Capture the cell that displays the provided text and extract its (x, y) central coordinate. 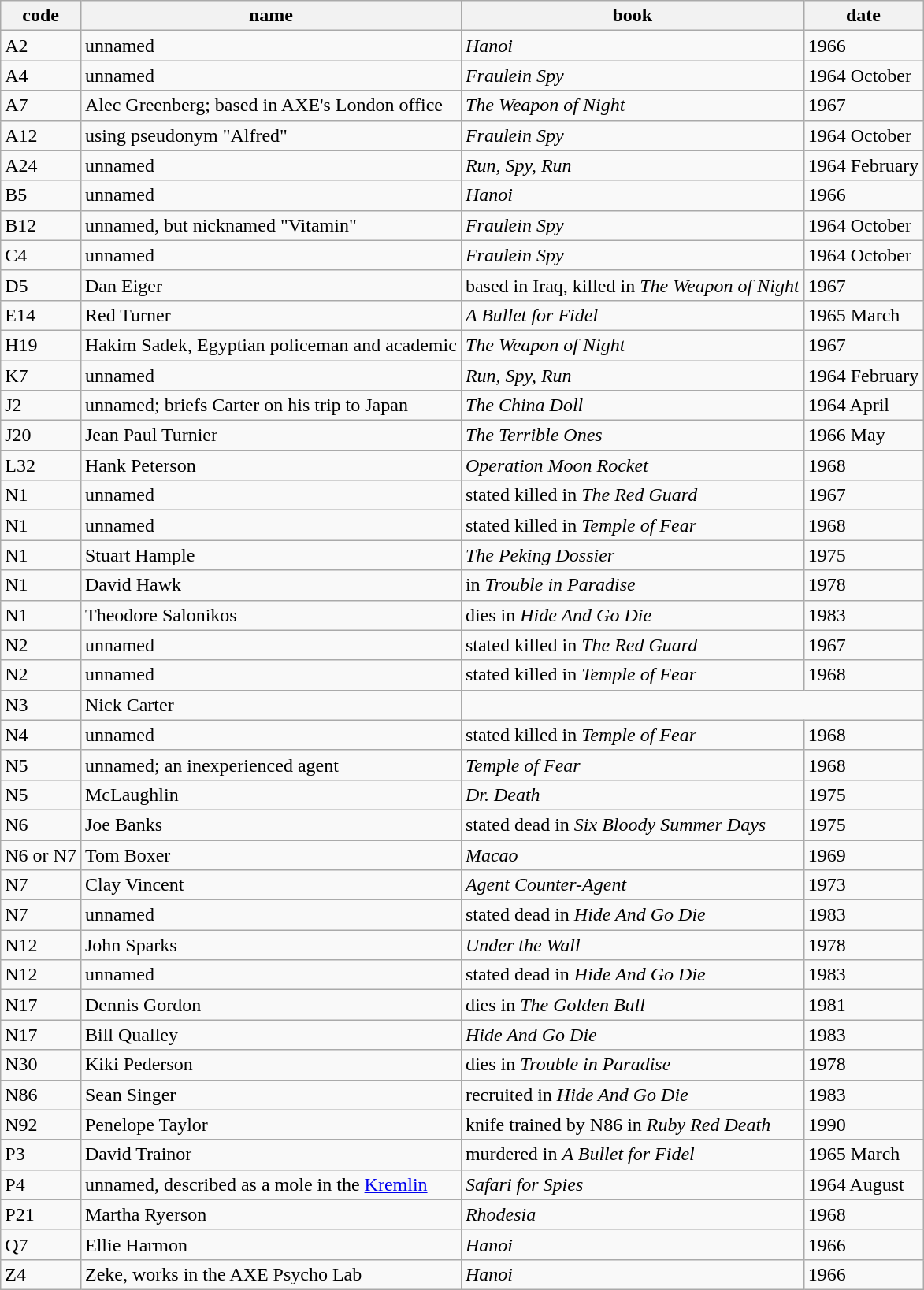
N30 (41, 1065)
A12 (41, 135)
murdered in A Bullet for Fidel (632, 1155)
McLaughlin (271, 795)
dies in The Golden Bull (632, 1005)
N3 (41, 705)
P21 (41, 1214)
knife trained by N86 in Ruby Red Death (632, 1125)
David Hawk (271, 585)
E14 (41, 315)
book (632, 16)
The Peking Dossier (632, 555)
Temple of Fear (632, 765)
N6 or N7 (41, 854)
Kiki Pederson (271, 1065)
Bill Qualley (271, 1035)
1990 (863, 1125)
dies in Trouble in Paradise (632, 1065)
Sean Singer (271, 1095)
David Trainor (271, 1155)
Nick Carter (271, 705)
A Bullet for Fidel (632, 315)
Ellie Harmon (271, 1244)
K7 (41, 376)
J2 (41, 406)
Hakim Sadek, Egyptian policeman and academic (271, 345)
C4 (41, 255)
Clay Vincent (271, 885)
Hank Peterson (271, 465)
P4 (41, 1184)
unnamed; an inexperienced agent (271, 765)
1981 (863, 1005)
Dennis Gordon (271, 1005)
Under the Wall (632, 945)
in Trouble in Paradise (632, 585)
P3 (41, 1155)
Q7 (41, 1244)
Penelope Taylor (271, 1125)
1973 (863, 885)
N6 (41, 825)
N92 (41, 1125)
Dan Eiger (271, 285)
Theodore Salonikos (271, 615)
stated dead in Six Bloody Summer Days (632, 825)
Z4 (41, 1274)
A7 (41, 106)
unnamed; briefs Carter on his trip to Japan (271, 406)
B5 (41, 195)
Martha Ryerson (271, 1214)
D5 (41, 285)
Jean Paul Turnier (271, 436)
The China Doll (632, 406)
A24 (41, 165)
John Sparks (271, 945)
unnamed, described as a mole in the Kremlin (271, 1184)
dies in Hide And Go Die (632, 615)
Rhodesia (632, 1214)
1964 April (863, 406)
J20 (41, 436)
Alec Greenberg; based in AXE's London office (271, 106)
A2 (41, 46)
N4 (41, 735)
Stuart Hample (271, 555)
Dr. Death (632, 795)
name (271, 16)
1969 (863, 854)
using pseudonym "Alfred" (271, 135)
code (41, 16)
1966 May (863, 436)
Zeke, works in the AXE Psycho Lab (271, 1274)
Operation Moon Rocket (632, 465)
B12 (41, 225)
A4 (41, 76)
Tom Boxer (271, 854)
Red Turner (271, 315)
L32 (41, 465)
N86 (41, 1095)
based in Iraq, killed in The Weapon of Night (632, 285)
Macao (632, 854)
H19 (41, 345)
unnamed, but nicknamed "Vitamin" (271, 225)
date (863, 16)
The Terrible Ones (632, 436)
Joe Banks (271, 825)
Hide And Go Die (632, 1035)
1964 August (863, 1184)
recruited in Hide And Go Die (632, 1095)
Agent Counter-Agent (632, 885)
Safari for Spies (632, 1184)
